Return the [x, y] coordinate for the center point of the cell that contains the specified text.  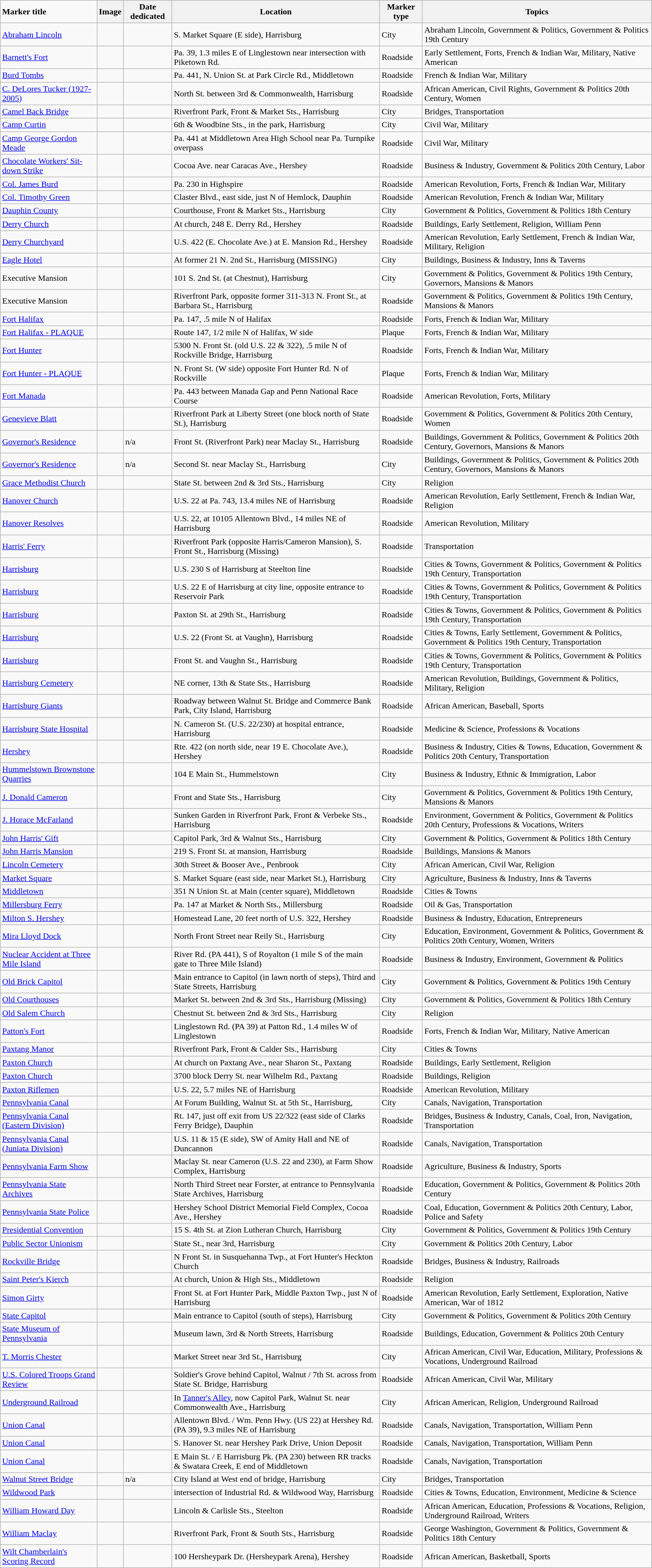
William Maclay [49, 1533]
North St. between 3rd & Commonwealth, Harrisburg [276, 93]
6th & Woodbine Sts., in the park, Harrisburg [276, 125]
State Museum of Pennsylvania [49, 1333]
Underground Railroad [49, 1402]
Marker type [401, 12]
N. Cameron St. (U.S. 22/230) at hospital entrance, Harrisburg [276, 728]
Harrisburg Cemetery [49, 683]
S. Market Square (E side), Harrisburg [276, 34]
American Revolution, Buildings, Government & Politics, Military, Religion [537, 683]
100 Hersheypark Dr. (Hersheypark Arena), Hershey [276, 1556]
Derry Church [49, 224]
Walnut Street Bridge [49, 1479]
African American, Baseball, Sports [537, 706]
Camel Back Bridge [49, 111]
Pennsylvania Farm Show [49, 1167]
Pa. 39, 1.3 miles E of Linglestown near intersection with Piketown Rd. [276, 57]
Lincoln Cemetery [49, 864]
African American, Civil War, Education, Military, Professions & Vocations, Underground Railroad [537, 1357]
Fort Halifax - PLAQUE [49, 332]
African American, Education, Professions & Vocations, Religion, Underground Railroad, Writers [537, 1511]
Cities & Towns, Education, Environment, Medicine & Science [537, 1493]
Middletown [49, 891]
Coal, Education, Government & Politics 20th Century, Labor, Police and Safety [537, 1212]
S. Market Square (east side, near Market St.), Harrisburg [276, 878]
Main entrance to Capitol (in lawn north of steps), Third and State Streets, Harrisburg [276, 982]
William Howard Day [49, 1511]
Harrisburg Giants [49, 706]
State St. between 2nd & 3rd Sts., Harrisburg [276, 482]
Rte. 422 (on north side, near 19 E. Chocolate Ave.), Hershey [276, 752]
North Front Street near Reily St., Harrisburg [276, 936]
Market Square [49, 878]
Location [276, 12]
Business & Industry, Education, Entrepreneurs [537, 918]
Business & Industry, Environment, Government & Politics [537, 959]
Museum lawn, 3rd & North Streets, Harrisburg [276, 1333]
Buildings, Business & Industry, Inns & Taverns [537, 260]
Pa. 441 at Middletown Area High School near Pa. Turnpike overpass [276, 143]
Claster Blvd., east side, just N of Hemlock, Dauphin [276, 197]
5300 N. Front St. (old U.S. 22 & 322), .5 mile N of Rockville Bridge, Harrisburg [276, 351]
Simon Girty [49, 1298]
Buildings, Early Settlement, Religion, William Penn [537, 224]
Market St. between 2nd & 3rd Sts., Harrisburg (Missing) [276, 1000]
104 E Main St., Hummelstown [276, 774]
Hanover Resolves [49, 523]
Wilt Chamberlain's Scoring Record [49, 1556]
Harrisburg State Hospital [49, 728]
Buildings, Education, Government & Politics 20th Century [537, 1333]
Pa. 147, .5 mile N of Halifax [276, 319]
Sunken Garden in Riverfront Park, Front & Verbeke Sts., Harrisburg [276, 820]
Patton's Fort [49, 1031]
Education, Environment, Government & Politics, Government & Politics 20th Century, Women, Writers [537, 936]
Buildings, Early Settlement, Religion [537, 1063]
Pa. 441, N. Union St. at Park Circle Rd., Middletown [276, 75]
At former 21 N. 2nd St., Harrisburg (MISSING) [276, 260]
U.S. 11 & 15 (E side), SW of Amity Hall and NE of Duncannon [276, 1143]
Second St. near Maclay St., Harrisburg [276, 464]
Abraham Lincoln [49, 34]
Pa. 230 in Highspire [276, 184]
African American, Religion, Underground Railroad [537, 1402]
Hershey [49, 752]
Government & Politics, Government & Politics 19th Century, Governors, Mansions & Manors [537, 278]
Fort Manada [49, 396]
Roadway between Walnut St. Bridge and Commerce Bank Park, City Island, Harrisburg [276, 706]
U.S. 22, at 10105 Allentown Blvd., 14 miles NE of Harrisburg [276, 523]
Agriculture, Business & Industry, Sports [537, 1167]
Harris' Ferry [49, 546]
U.S. Colored Troops Grand Review [49, 1379]
Education, Government & Politics, Government & Politics 20th Century [537, 1189]
North Third Street near Forster, at entrance to Pennsylvania State Archives, Harrisburg [276, 1189]
Pennsylvania State Archives [49, 1189]
J. Donald Cameron [49, 797]
N. Front St. (W side) opposite Fort Hunter Rd. N of Rockville [276, 373]
Eagle Hotel [49, 260]
Riverfront Park, Front & Market Sts., Harrisburg [276, 111]
Riverfront Park at Liberty Street (one block north of State St.), Harrisburg [276, 419]
At Forum Building, Walnut St. at 5th St., Harrisburg, [276, 1102]
Linglestown Rd. (PA 39) at Patton Rd., 1.4 miles W of Linglestown [276, 1031]
3700 block Derry St. near Wilhelm Rd., Paxtang [276, 1076]
African American, Basketball, Sports [537, 1556]
Old Courthouses [49, 1000]
Pennsylvania Canal (Juniata Division) [49, 1143]
Business & Industry, Ethnic & Immigration, Labor [537, 774]
American Revolution, Forts, Military [537, 396]
Image [110, 12]
Forts, French & Indian War, Military, Native American [537, 1031]
Agriculture, Business & Industry, Inns & Taverns [537, 878]
Rt. 147, just off exit from US 22/322 (east side of Clarks Ferry Bridge), Dauphin [276, 1120]
American Revolution, French & Indian War, Military [537, 197]
American Revolution, Forts, French & Indian War, Military [537, 184]
At church on Paxtang Ave., near Sharon St., Paxtang [276, 1063]
U.S. 422 (E. Chocolate Ave.) at E. Mansion Rd., Hershey [276, 242]
African American, Civil Rights, Government & Politics 20th Century, Women [537, 93]
219 S. Front St. at mansion, Harrisburg [276, 851]
Fort Hunter - PLAQUE [49, 373]
Transportation [537, 546]
River Rd. (PA 441), S of Royalton (1 mile S of the main gate to Three Mile Island) [276, 959]
Lincoln & Carlisle Sts., Steelton [276, 1511]
Business & Industry, Government & Politics 20th Century, Labor [537, 165]
Abraham Lincoln, Government & Politics, Government & Politics 19th Century [537, 34]
Nuclear Accident at Three Mile Island [49, 959]
Hershey School District Memorial Field Complex, Cocoa Ave., Hershey [276, 1212]
U.S. 230 S of Harrisburg at Steelton line [276, 569]
Hanover Church [49, 501]
Buildings, Religion [537, 1076]
Front and State Sts., Harrisburg [276, 797]
Barnett's Fort [49, 57]
U.S. 22 E of Harrisburg at city line, opposite entrance to Reservoir Park [276, 592]
Camp George Gordon Meade [49, 143]
Pennsylvania State Police [49, 1212]
Col. James Burd [49, 184]
Front St. and Vaughn St., Harrisburg [276, 660]
U.S. 22 (Front St. at Vaughn), Harrisburg [276, 637]
E Main St. / E Harrisburg Pk. (PA 230) between RR tracks & Swatara Creek, E end of Middletown [276, 1461]
Pa. 147 at Market & North Sts., Millersburg [276, 905]
351 N Union St. at Main (center square), Middletown [276, 891]
Oil & Gas, Transportation [537, 905]
Early Settlement, Forts, French & Indian War, Military, Native American [537, 57]
Bridges, Business & Industry, Railroads [537, 1261]
S. Hanover St. near Hershey Park Drive, Union Deposit [276, 1443]
Medicine & Science, Professions & Vocations [537, 728]
C. DeLores Tucker (1927-2005) [49, 93]
15 S. 4th St. at Zion Lutheran Church, Harrisburg [276, 1230]
Bridges, Business & Industry, Canals, Coal, Iron, Navigation, Transportation [537, 1120]
Pennsylvania Canal (Eastern Division) [49, 1120]
State St., near 3rd, Harrisburg [276, 1243]
Dauphin County [49, 210]
John Harris Mansion [49, 851]
Fort Hunter [49, 351]
Allentown Blvd. / Wm. Penn Hwy. (US 22) at Hershey Rd. (PA 39), 9.3 miles NE of Harrisburg [276, 1425]
Old Salem Church [49, 1013]
At church, Union & High Sts., Middletown [276, 1279]
Mira Lloyd Dock [49, 936]
Capitol Park, 3rd & Walnut Sts., Harrisburg [276, 838]
African American, Civil War, Military [537, 1379]
Maclay St. near Cameron (U.S. 22 and 230), at Farm Show Complex, Harrisburg [276, 1167]
Government & Politics 20th Century, Labor [537, 1243]
City Island at West end of bridge, Harrisburg [276, 1479]
Riverfront Park, opposite former 311-313 N. Front St., at Barbara St., Harrisburg [276, 301]
N Front St. in Susquehanna Twp., at Fort Hunter's Heckton Church [276, 1261]
Front St. at Fort Hunter Park, Middle Paxton Twp., just N of Harrisburg [276, 1298]
African American, Civil War, Religion [537, 864]
Marker title [49, 12]
Paxton St. at 29th St., Harrisburg [276, 615]
George Washington, Government & Politics, Government & Politics 18th Century [537, 1533]
Paxton Riflemen [49, 1089]
NE corner, 13th & State Sts., Harrisburg [276, 683]
Date dedicated [148, 12]
Soldier's Grove behind Capitol, Walnut / 7th St. across from State St. Bridge, Harrisburg [276, 1379]
Pa. 443 between Manada Gap and Penn National Race Course [276, 396]
Main entrance to Capitol (south of steps), Harrisburg [276, 1316]
Market Street near 3rd St., Harrisburg [276, 1357]
Pennsylvania Canal [49, 1102]
In Tanner's Alley, now Capitol Park, Walnut St. near Commonwealth Ave., Harrisburg [276, 1402]
State Capitol [49, 1316]
Front St. (Riverfront Park) near Maclay St., Harrisburg [276, 442]
Riverfront Park (opposite Harris/Cameron Mansion), S. Front St., Harrisburg (Missing) [276, 546]
Buildings, Mansions & Manors [537, 851]
American Revolution, Early Settlement, French & Indian War, Military, Religion [537, 242]
U.S. 22 at Pa. 743, 13.4 miles NE of Harrisburg [276, 501]
Hummelstown Brownstone Quarries [49, 774]
Public Sector Unionism [49, 1243]
J. Horace McFarland [49, 820]
Chocolate Workers' Sit-down Strike [49, 165]
Topics [537, 12]
Riverfront Park, Front & Calder Sts., Harrisburg [276, 1049]
At church, 248 E. Derry Rd., Hershey [276, 224]
Rockville Bridge [49, 1261]
Grace Methodist Church [49, 482]
Saint Peter's Kierch [49, 1279]
Fort Halifax [49, 319]
French & Indian War, Military [537, 75]
Route 147, 1/2 mile N of Halifax, W side [276, 332]
Camp Curtin [49, 125]
Government & Politics, Government & Politics 20th Century, Women [537, 419]
Millersburg Ferry [49, 905]
Business & Industry, Cities & Towns, Education, Government & Politics 20th Century, Transportation [537, 752]
Burd Tombs [49, 75]
Derry Churchyard [49, 242]
John Harris' Gift [49, 838]
Paxtang Manor [49, 1049]
Homestead Lane, 20 feet north of U.S. 322, Hershey [276, 918]
American Revolution, Early Settlement, Exploration, Native American, War of 1812 [537, 1298]
American Revolution, Early Settlement, French & Indian War, Religion [537, 501]
Old Brick Capitol [49, 982]
U.S. 22, 5.7 miles NE of Harrisburg [276, 1089]
Col. Timothy Green [49, 197]
Chestnut St. between 2nd & 3rd Sts., Harrisburg [276, 1013]
Courthouse, Front & Market Sts., Harrisburg [276, 210]
T. Morris Chester [49, 1357]
intersection of Industrial Rd. & Wildwood Way, Harrisburg [276, 1493]
Cities & Towns, Early Settlement, Government & Politics, Government & Politics 19th Century, Transportation [537, 637]
Riverfront Park, Front & South Sts., Harrisburg [276, 1533]
Genevieve Blatt [49, 419]
Government & Politics, Government & Politics 20th Century [537, 1316]
Wildwood Park [49, 1493]
Milton S. Hershey [49, 918]
Presidential Convention [49, 1230]
Cocoa Ave. near Caracas Ave., Hershey [276, 165]
Environment, Government & Politics, Government & Politics 20th Century, Professions & Vocations, Writers [537, 820]
101 S. 2nd St. (at Chestnut), Harrisburg [276, 278]
30th Street & Booser Ave., Penbrook [276, 864]
